Determine the (X, Y) coordinate at the center of the cell enclosing the given text.  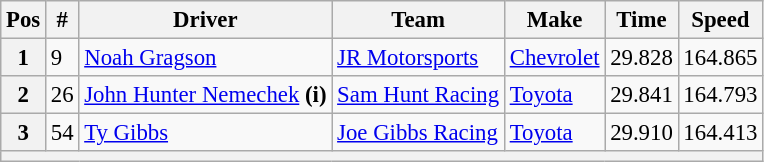
3 (24, 133)
29.910 (642, 133)
26 (62, 95)
Sam Hunt Racing (418, 95)
54 (62, 133)
1 (24, 58)
164.413 (720, 133)
Make (554, 20)
Pos (24, 20)
9 (62, 58)
Time (642, 20)
Team (418, 20)
164.793 (720, 95)
Speed (720, 20)
2 (24, 95)
Driver (206, 20)
JR Motorsports (418, 58)
Ty Gibbs (206, 133)
164.865 (720, 58)
29.841 (642, 95)
29.828 (642, 58)
John Hunter Nemechek (i) (206, 95)
Joe Gibbs Racing (418, 133)
Chevrolet (554, 58)
# (62, 20)
Noah Gragson (206, 58)
